Determine the (X, Y) coordinate at the center of the cell enclosing the given text.  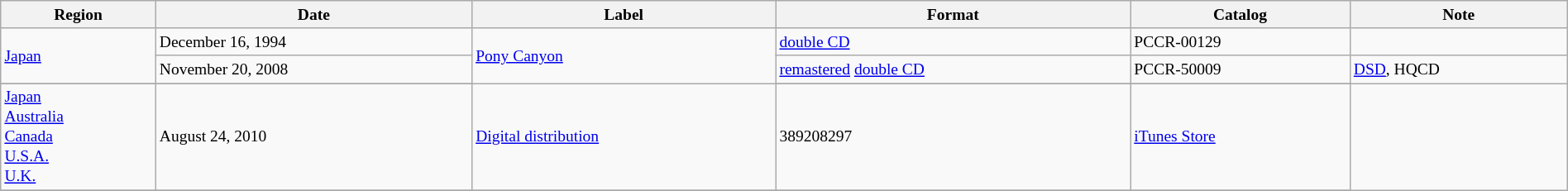
PCCR-00129 (1241, 41)
remastered double CD (953, 69)
December 16, 1994 (313, 41)
DSD, HQCD (1459, 69)
Pony Canyon (624, 56)
Note (1459, 15)
JapanAustraliaCanadaU.S.A.U.K. (78, 137)
iTunes Store (1241, 137)
Japan (78, 56)
389208297 (953, 137)
November 20, 2008 (313, 69)
Format (953, 15)
Region (78, 15)
double CD (953, 41)
Label (624, 15)
Date (313, 15)
Digital distribution (624, 137)
PCCR-50009 (1241, 69)
Catalog (1241, 15)
August 24, 2010 (313, 137)
